Pinpoint the cell where the given text exists, returning its (X, Y) midpoint coordinate. 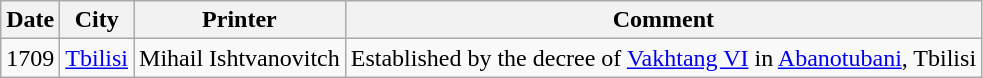
Tbilisi (97, 58)
Mihail Ishtvanovitch (240, 58)
1709 (30, 58)
Printer (240, 20)
Established by the decree of Vakhtang VI in Abanotubani, Tbilisi (663, 58)
City (97, 20)
Date (30, 20)
Comment (663, 20)
